Output the [x, y] coordinate of the center of the cell containing the given text.  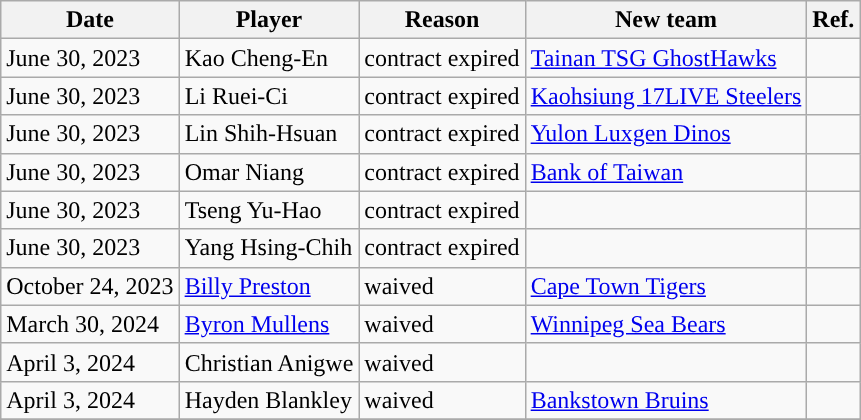
Kao Cheng-En [269, 58]
Reason [442, 20]
Christian Anigwe [269, 362]
March 30, 2024 [90, 324]
Tseng Yu-Hao [269, 210]
Yulon Luxgen Dinos [666, 134]
Date [90, 20]
Player [269, 20]
October 24, 2023 [90, 286]
Omar Niang [269, 172]
Ref. [834, 20]
Winnipeg Sea Bears [666, 324]
Tainan TSG GhostHawks [666, 58]
Billy Preston [269, 286]
Hayden Blankley [269, 400]
Bank of Taiwan [666, 172]
Cape Town Tigers [666, 286]
Li Ruei-Ci [269, 96]
Bankstown Bruins [666, 400]
New team [666, 20]
Kaohsiung 17LIVE Steelers [666, 96]
Byron Mullens [269, 324]
Lin Shih-Hsuan [269, 134]
Yang Hsing-Chih [269, 248]
